Locate the cell with the specified text and output its [X, Y] center coordinate. 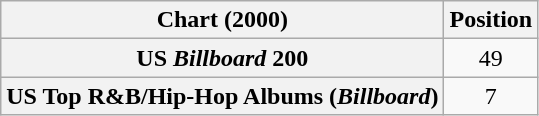
US Top R&B/Hip-Hop Albums (Billboard) [222, 96]
Chart (2000) [222, 20]
Position [491, 20]
US Billboard 200 [222, 58]
7 [491, 96]
49 [491, 58]
